Provide the (x, y) coordinate of the cell's center where the given text is located.  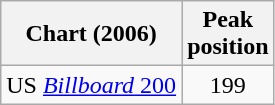
US Billboard 200 (92, 85)
Chart (2006) (92, 34)
199 (228, 85)
Peakposition (228, 34)
